Extract the (x, y) coordinate from the center of the cell holding the provided text.  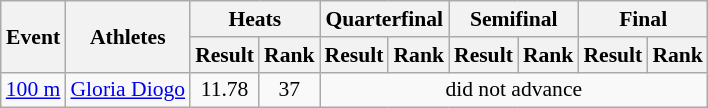
Gloria Diogo (128, 90)
Athletes (128, 36)
Semifinal (514, 19)
37 (290, 90)
did not advance (514, 90)
Event (34, 36)
11.78 (224, 90)
Heats (254, 19)
Final (642, 19)
Quarterfinal (384, 19)
100 m (34, 90)
